From the cell containing the given text, extract its center point as [x, y] coordinate. 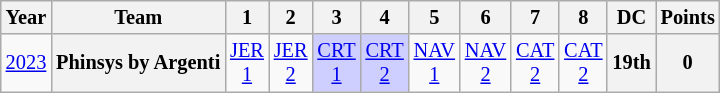
DC [631, 17]
NAV1 [434, 63]
CRT2 [385, 63]
NAV2 [486, 63]
19th [631, 63]
7 [535, 17]
Points [688, 17]
8 [583, 17]
JER1 [247, 63]
Year [26, 17]
Phinsys by Argenti [138, 63]
3 [336, 17]
Team [138, 17]
4 [385, 17]
2 [291, 17]
1 [247, 17]
CRT1 [336, 63]
5 [434, 17]
0 [688, 63]
6 [486, 17]
JER2 [291, 63]
2023 [26, 63]
